Return the [X, Y] coordinate for the center point of the cell that contains the specified text.  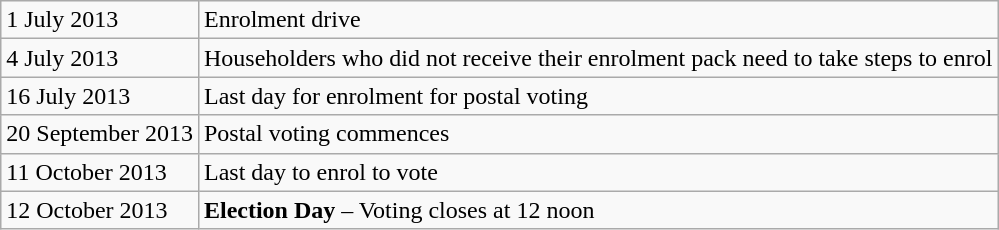
20 September 2013 [100, 134]
11 October 2013 [100, 172]
1 July 2013 [100, 20]
Election Day – Voting closes at 12 noon [598, 210]
Postal voting commences [598, 134]
12 October 2013 [100, 210]
Last day for enrolment for postal voting [598, 96]
Enrolment drive [598, 20]
4 July 2013 [100, 58]
Last day to enrol to vote [598, 172]
16 July 2013 [100, 96]
Householders who did not receive their enrolment pack need to take steps to enrol [598, 58]
